For the text-containing cell, return its midpoint in [X, Y] coordinate format. 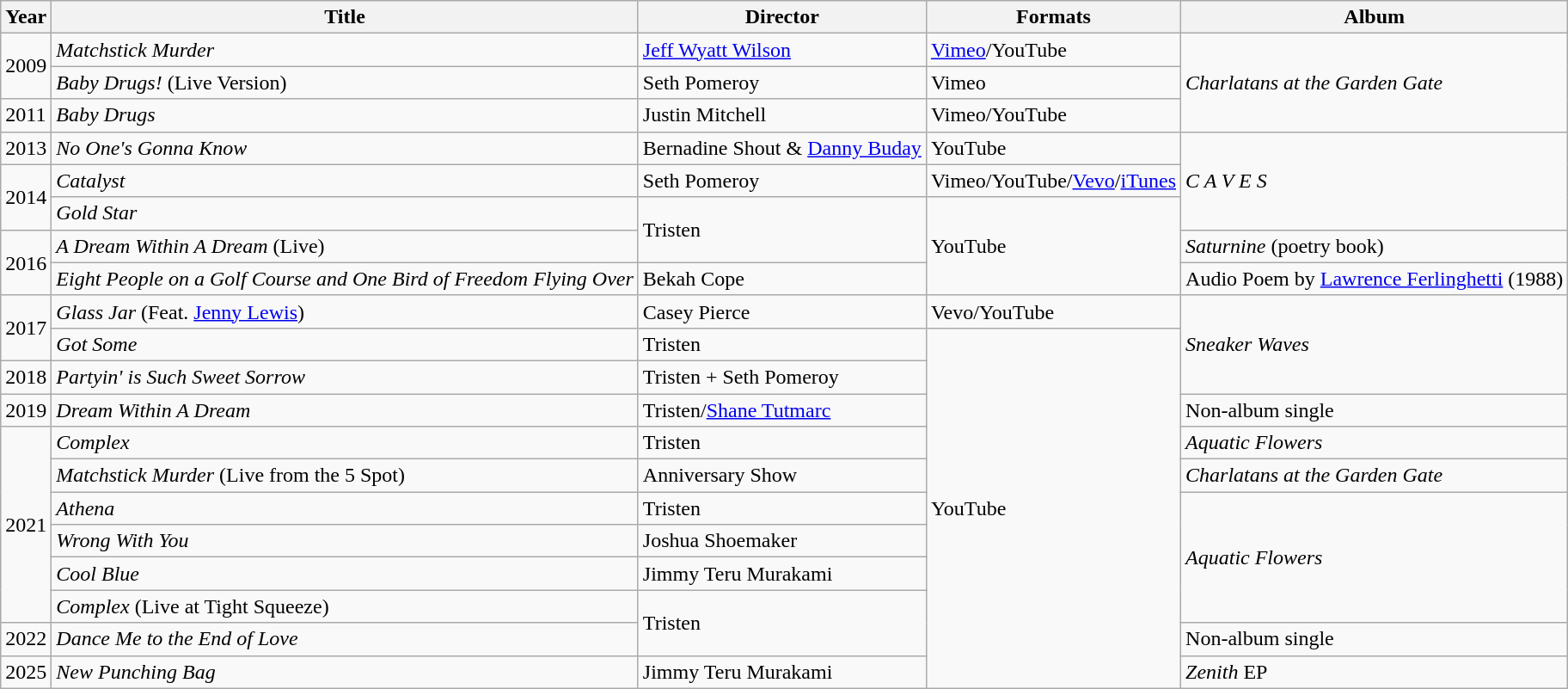
Tristen/Shane Tutmarc [782, 410]
Gold Star [345, 213]
2021 [26, 525]
Formats [1053, 17]
Bekah Cope [782, 279]
Sneaker Waves [1375, 344]
Baby Drugs [345, 115]
Complex [345, 443]
Eight People on a Golf Course and One Bird of Freedom Flying Over [345, 279]
Justin Mitchell [782, 115]
Zenith EP [1375, 672]
2014 [26, 197]
Dance Me to the End of Love [345, 639]
2025 [26, 672]
Director [782, 17]
Bernadine Shout & Danny Buday [782, 148]
Matchstick Murder (Live from the 5 Spot) [345, 476]
A Dream Within A Dream (Live) [345, 246]
Matchstick Murder [345, 50]
Cool Blue [345, 574]
Wrong With You [345, 541]
Album [1375, 17]
Got Some [345, 344]
Casey Pierce [782, 311]
Dream Within A Dream [345, 410]
Partyin' is Such Sweet Sorrow [345, 377]
2022 [26, 639]
2016 [26, 262]
Anniversary Show [782, 476]
Vimeo/YouTube/Vevo/iTunes [1053, 181]
No One's Gonna Know [345, 148]
2019 [26, 410]
2009 [26, 66]
Vevo/YouTube [1053, 311]
Catalyst [345, 181]
Jeff Wyatt Wilson [782, 50]
Vimeo [1053, 83]
C A V E S [1375, 181]
Athena [345, 508]
2013 [26, 148]
Title [345, 17]
New Punching Bag [345, 672]
Year [26, 17]
Saturnine (poetry book) [1375, 246]
Baby Drugs! (Live Version) [345, 83]
Glass Jar (Feat. Jenny Lewis) [345, 311]
2011 [26, 115]
Joshua Shoemaker [782, 541]
Tristen + Seth Pomeroy [782, 377]
Audio Poem by Lawrence Ferlinghetti (1988) [1375, 279]
2017 [26, 328]
2018 [26, 377]
Complex (Live at Tight Squeeze) [345, 606]
